Search for the cell housing the specified text and yield its (X, Y) center coordinate. 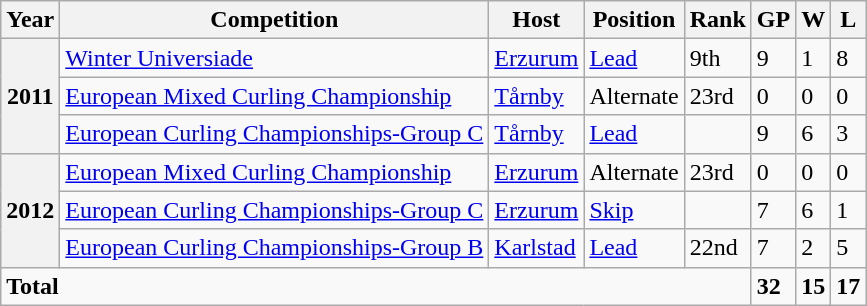
L (848, 20)
9th (718, 58)
8 (848, 58)
5 (848, 248)
3 (848, 134)
W (814, 20)
2012 (30, 210)
Winter Universiade (274, 58)
GP (773, 20)
European Curling Championships-Group B (274, 248)
Skip (634, 210)
2011 (30, 96)
32 (773, 286)
Total (376, 286)
2 (814, 248)
15 (814, 286)
Rank (718, 20)
Competition (274, 20)
22nd (718, 248)
Year (30, 20)
17 (848, 286)
Karlstad (536, 248)
Host (536, 20)
Position (634, 20)
